Return (X, Y) of the center of cell containing provided text 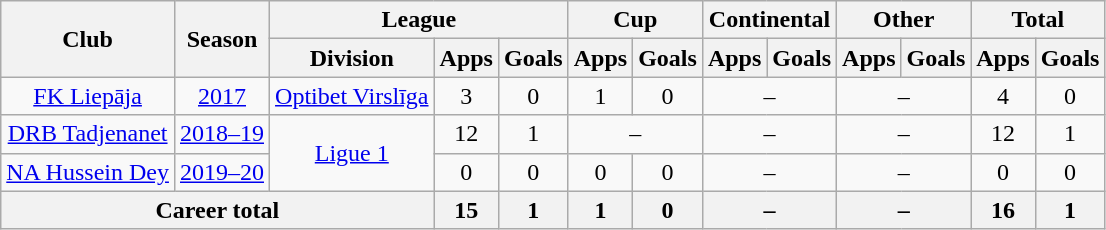
FK Liepāja (88, 96)
Career total (218, 210)
Optibet Virslīga (352, 96)
Cup (635, 20)
Total (1038, 20)
2019–20 (222, 172)
Season (222, 39)
2018–19 (222, 134)
League (420, 20)
Ligue 1 (352, 153)
3 (466, 96)
DRB Tadjenanet (88, 134)
Continental (769, 20)
NA Hussein Dey (88, 172)
16 (1003, 210)
2017 (222, 96)
Division (352, 58)
Other (904, 20)
4 (1003, 96)
15 (466, 210)
Club (88, 39)
